Identify which cell holds the provided text, then report its [X, Y] central coordinate. 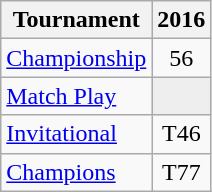
T46 [182, 134]
Champions [76, 172]
Championship [76, 58]
Tournament [76, 20]
Match Play [76, 96]
Invitational [76, 134]
T77 [182, 172]
2016 [182, 20]
56 [182, 58]
